Return the (x, y) coordinate for the center point of the cell that contains the specified text.  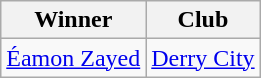
Derry City (203, 58)
Winner (74, 20)
Éamon Zayed (74, 58)
Club (203, 20)
